From the cell containing the given text, extract its center point as (X, Y) coordinate. 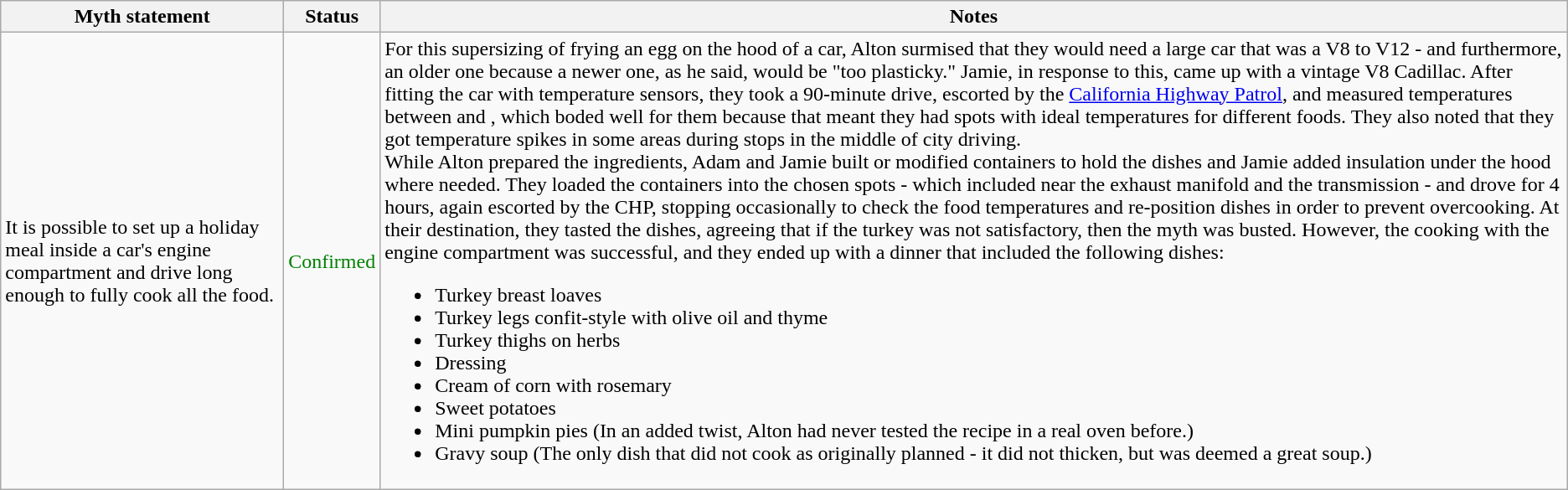
Notes (974, 17)
Myth statement (142, 17)
Status (332, 17)
It is possible to set up a holiday meal inside a car's engine compartment and drive long enough to fully cook all the food. (142, 261)
Confirmed (332, 261)
